Search for the cell housing the specified text and yield its (x, y) center coordinate. 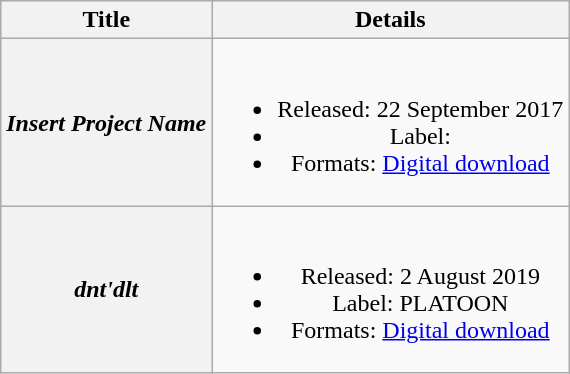
dnt'dlt (106, 290)
Released: 2 August 2019Label: PLATOONFormats: Digital download (390, 290)
Insert Project Name (106, 122)
Details (390, 20)
Released: 22 September 2017Label:Formats: Digital download (390, 122)
Title (106, 20)
